Determine the [X, Y] coordinate at the center of the cell enclosing the given text.  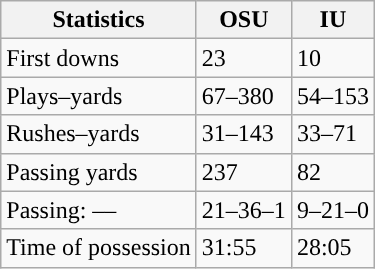
31–143 [244, 134]
Rushes–yards [99, 134]
237 [244, 172]
21–36–1 [244, 210]
Statistics [99, 20]
Time of possession [99, 248]
31:55 [244, 248]
Passing: –– [99, 210]
82 [332, 172]
Passing yards [99, 172]
33–71 [332, 134]
67–380 [244, 96]
28:05 [332, 248]
10 [332, 58]
Plays–yards [99, 96]
IU [332, 20]
9–21–0 [332, 210]
23 [244, 58]
OSU [244, 20]
54–153 [332, 96]
First downs [99, 58]
